Pinpoint the cell where the given text exists, returning its [X, Y] midpoint coordinate. 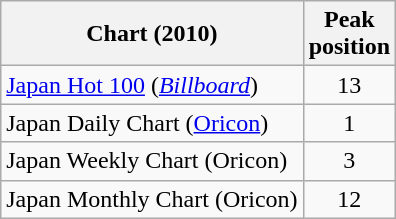
Japan Daily Chart (Oricon) [152, 123]
Japan Monthly Chart (Oricon) [152, 199]
Chart (2010) [152, 34]
3 [349, 161]
1 [349, 123]
12 [349, 199]
Peakposition [349, 34]
Japan Weekly Chart (Oricon) [152, 161]
Japan Hot 100 (Billboard) [152, 85]
13 [349, 85]
